Determine the (x, y) coordinate at the center of the cell enclosing the given text.  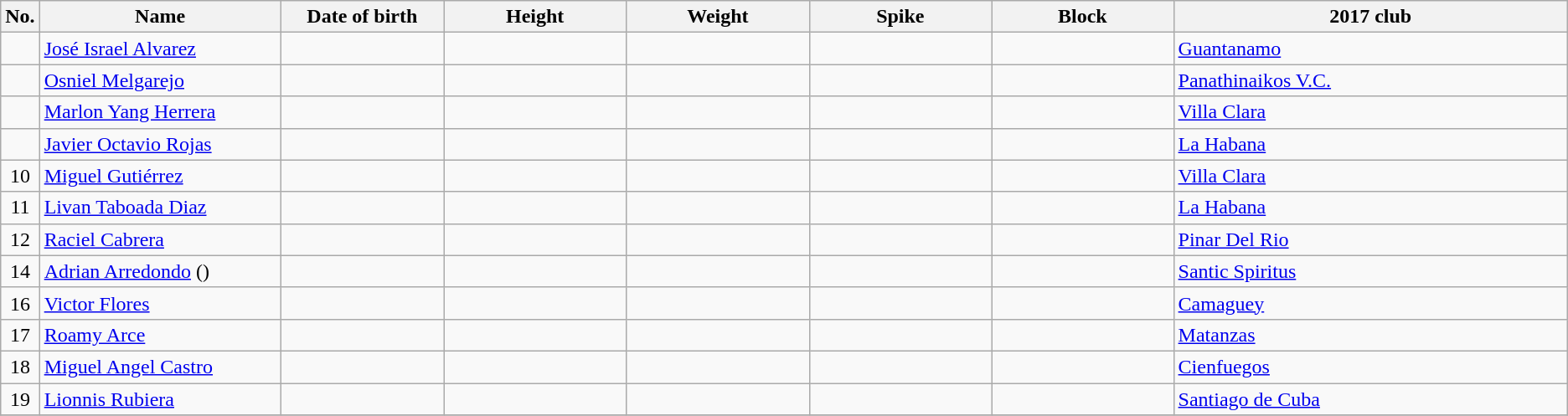
Cienfuegos (1370, 367)
Marlon Yang Herrera (160, 112)
Camaguey (1370, 303)
No. (20, 17)
Santiago de Cuba (1370, 399)
Miguel Gutiérrez (160, 176)
10 (20, 176)
16 (20, 303)
Santic Spiritus (1370, 271)
Lionnis Rubiera (160, 399)
Livan Taboada Diaz (160, 208)
Adrian Arredondo () (160, 271)
Roamy Arce (160, 335)
Guantanamo (1370, 49)
17 (20, 335)
12 (20, 239)
18 (20, 367)
14 (20, 271)
Date of birth (362, 17)
Name (160, 17)
José Israel Alvarez (160, 49)
Miguel Angel Castro (160, 367)
Osniel Melgarejo (160, 80)
Pinar Del Rio (1370, 239)
Spike (900, 17)
Javier Octavio Rojas (160, 144)
11 (20, 208)
Victor Flores (160, 303)
2017 club (1370, 17)
19 (20, 399)
Matanzas (1370, 335)
Block (1083, 17)
Height (535, 17)
Raciel Cabrera (160, 239)
Panathinaikos V.C. (1370, 80)
Weight (718, 17)
